Extract the [x, y] coordinate from the center of the cell holding the provided text.  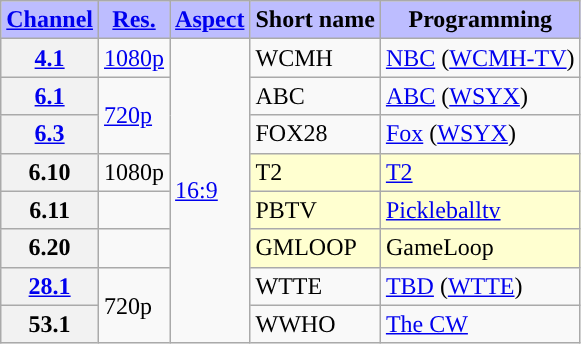
TBD (WTTE) [480, 286]
Pickleballtv [480, 210]
6.1 [50, 96]
WCMH [315, 58]
Short name [315, 20]
16:9 [210, 191]
6.11 [50, 210]
GameLoop [480, 248]
FOX28 [315, 134]
Programming [480, 20]
GMLOOP [315, 248]
28.1 [50, 286]
6.3 [50, 134]
4.1 [50, 58]
6.10 [50, 172]
Aspect [210, 20]
Channel [50, 20]
ABC (WSYX) [480, 96]
NBC (WCMH-TV) [480, 58]
PBTV [315, 210]
ABC [315, 96]
Fox (WSYX) [480, 134]
The CW [480, 324]
53.1 [50, 324]
WWHO [315, 324]
6.20 [50, 248]
Res. [134, 20]
WTTE [315, 286]
